Locate the cell with the specified text and output its (x, y) center coordinate. 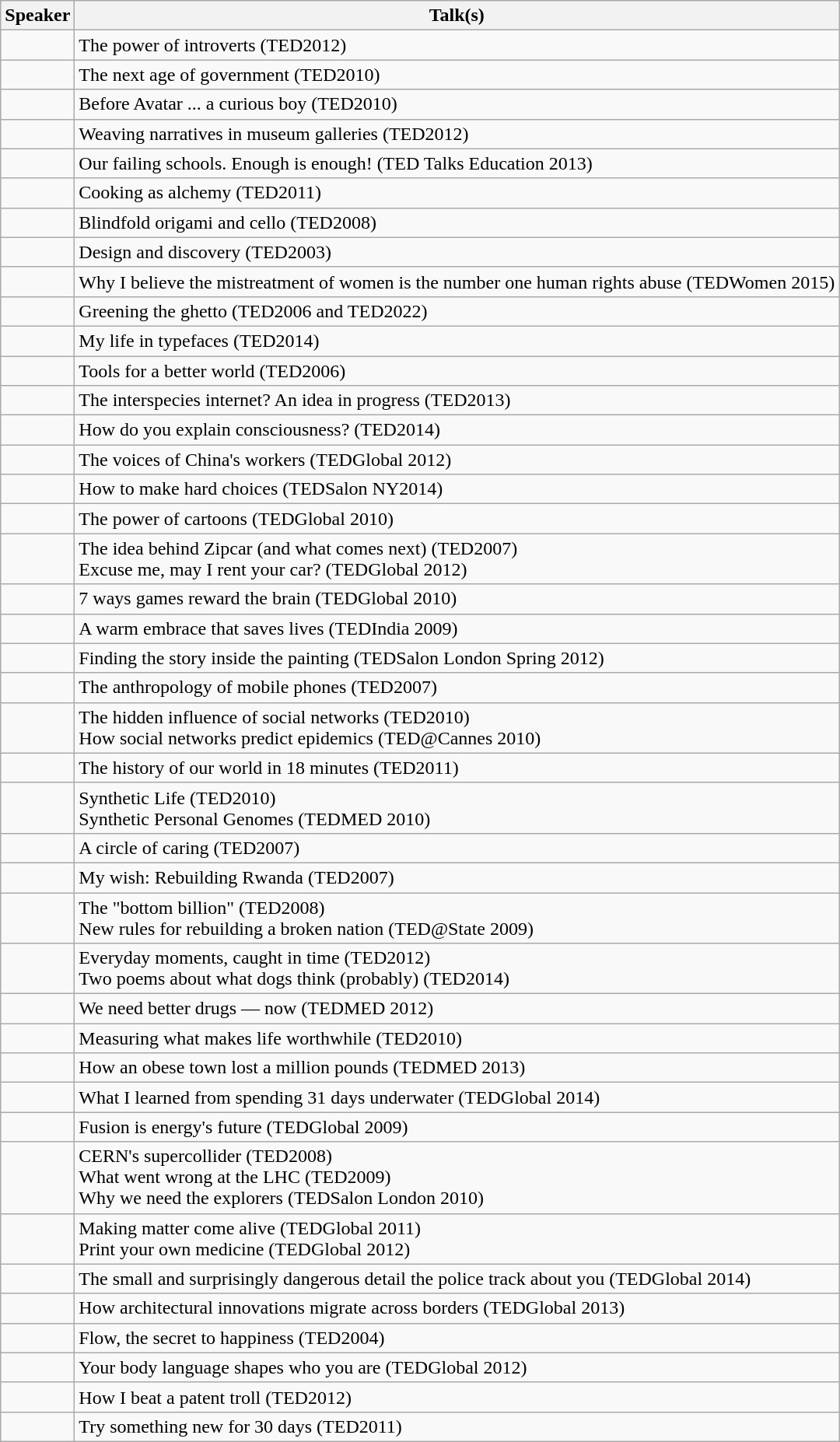
Weaving narratives in museum galleries (TED2012) (457, 134)
How do you explain consciousness? (TED2014) (457, 430)
7 ways games reward the brain (TEDGlobal 2010) (457, 599)
My life in typefaces (TED2014) (457, 341)
The next age of government (TED2010) (457, 75)
We need better drugs — now (TEDMED 2012) (457, 1009)
Your body language shapes who you are (TEDGlobal 2012) (457, 1367)
Talk(s) (457, 16)
How I beat a patent troll (TED2012) (457, 1397)
The "bottom billion" (TED2008) New rules for rebuilding a broken nation (TED@State 2009) (457, 918)
CERN's supercollider (TED2008) What went wrong at the LHC (TED2009) Why we need the explorers (TEDSalon London 2010) (457, 1178)
How to make hard choices (TEDSalon NY2014) (457, 489)
What I learned from spending 31 days underwater (TEDGlobal 2014) (457, 1097)
The voices of China's workers (TEDGlobal 2012) (457, 460)
Why I believe the mistreatment of women is the number one human rights abuse (TEDWomen 2015) (457, 282)
Tools for a better world (TED2006) (457, 371)
Everyday moments, caught in time (TED2012) Two poems about what dogs think (probably) (TED2014) (457, 969)
The history of our world in 18 minutes (TED2011) (457, 768)
Synthetic Life (TED2010) Synthetic Personal Genomes (TEDMED 2010) (457, 807)
Fusion is energy's future (TEDGlobal 2009) (457, 1127)
The anthropology of mobile phones (TED2007) (457, 688)
My wish: Rebuilding Rwanda (TED2007) (457, 877)
The hidden influence of social networks (TED2010) How social networks predict epidemics (TED@Cannes 2010) (457, 728)
A circle of caring (TED2007) (457, 848)
The small and surprisingly dangerous detail the police track about you (TEDGlobal 2014) (457, 1279)
Try something new for 30 days (TED2011) (457, 1426)
Measuring what makes life worthwhile (TED2010) (457, 1038)
Before Avatar ... a curious boy (TED2010) (457, 104)
Cooking as alchemy (TED2011) (457, 193)
Greening the ghetto (TED2006 and TED2022) (457, 311)
The idea behind Zipcar (and what comes next) (TED2007) Excuse me, may I rent your car? (TEDGlobal 2012) (457, 558)
How architectural innovations migrate across borders (TEDGlobal 2013) (457, 1308)
Speaker (37, 16)
Making matter come alive (TEDGlobal 2011) Print your own medicine (TEDGlobal 2012) (457, 1238)
Design and discovery (TED2003) (457, 252)
A warm embrace that saves lives (TEDIndia 2009) (457, 628)
Our failing schools. Enough is enough! (TED Talks Education 2013) (457, 163)
Flow, the secret to happiness (TED2004) (457, 1338)
How an obese town lost a million pounds (TEDMED 2013) (457, 1068)
The power of cartoons (TEDGlobal 2010) (457, 519)
The interspecies internet? An idea in progress (TED2013) (457, 401)
The power of introverts (TED2012) (457, 45)
Finding the story inside the painting (TEDSalon London Spring 2012) (457, 658)
Blindfold origami and cello (TED2008) (457, 222)
